Search for the cell housing the specified text and yield its (x, y) center coordinate. 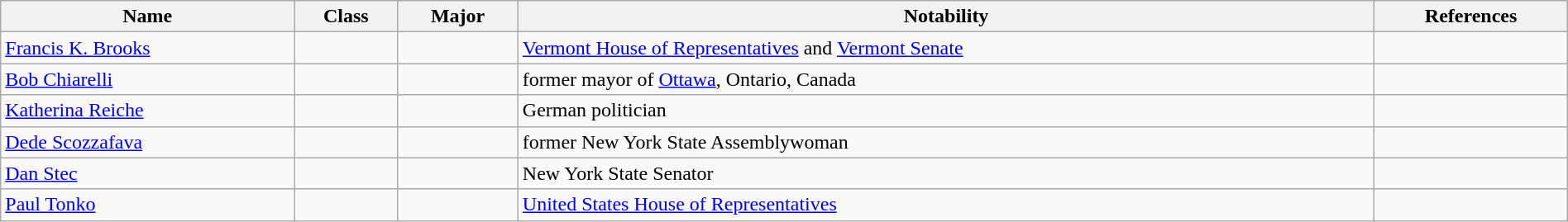
Name (147, 17)
Katherina Reiche (147, 111)
Class (346, 17)
German politician (946, 111)
former New York State Assemblywoman (946, 142)
former mayor of Ottawa, Ontario, Canada (946, 79)
Vermont House of Representatives and Vermont Senate (946, 48)
Dede Scozzafava (147, 142)
Francis K. Brooks (147, 48)
Dan Stec (147, 173)
References (1470, 17)
United States House of Representatives (946, 205)
Major (458, 17)
Paul Tonko (147, 205)
New York State Senator (946, 173)
Bob Chiarelli (147, 79)
Notability (946, 17)
